Find where the given text appears and provide that cell's center as [X, Y] coordinate. 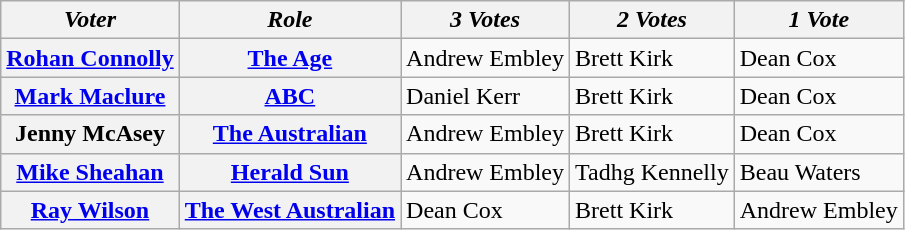
Voter [90, 20]
Daniel Kerr [486, 96]
1 Vote [818, 20]
ABC [290, 96]
Tadhg Kennelly [652, 172]
Jenny McAsey [90, 134]
Beau Waters [818, 172]
The Age [290, 58]
The Australian [290, 134]
Mark Maclure [90, 96]
Mike Sheahan [90, 172]
Ray Wilson [90, 210]
Rohan Connolly [90, 58]
2 Votes [652, 20]
The West Australian [290, 210]
3 Votes [486, 20]
Herald Sun [290, 172]
Role [290, 20]
